Find where the given text appears and provide that cell's center as (x, y) coordinate. 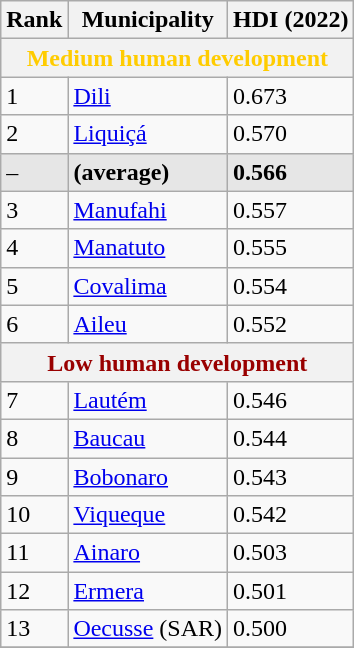
Viqueque (148, 515)
0.566 (291, 172)
0.501 (291, 591)
Manufahi (148, 210)
Manatuto (148, 248)
3 (34, 210)
(average) (148, 172)
0.555 (291, 248)
6 (34, 324)
0.503 (291, 553)
Lautém (148, 400)
2 (34, 134)
0.570 (291, 134)
0.544 (291, 438)
0.557 (291, 210)
HDI (2022) (291, 20)
– (34, 172)
4 (34, 248)
1 (34, 96)
11 (34, 553)
8 (34, 438)
Medium human development (178, 58)
0.543 (291, 477)
Bobonaro (148, 477)
0.673 (291, 96)
Oecusse (SAR) (148, 629)
9 (34, 477)
Covalima (148, 286)
12 (34, 591)
Rank (34, 20)
0.546 (291, 400)
Liquiçá (148, 134)
0.552 (291, 324)
Ainaro (148, 553)
7 (34, 400)
5 (34, 286)
Baucau (148, 438)
10 (34, 515)
Municipality (148, 20)
Dili (148, 96)
Ermera (148, 591)
13 (34, 629)
Low human development (178, 362)
0.542 (291, 515)
Aileu (148, 324)
0.554 (291, 286)
0.500 (291, 629)
